From the cell containing the given text, extract its center point as [X, Y] coordinate. 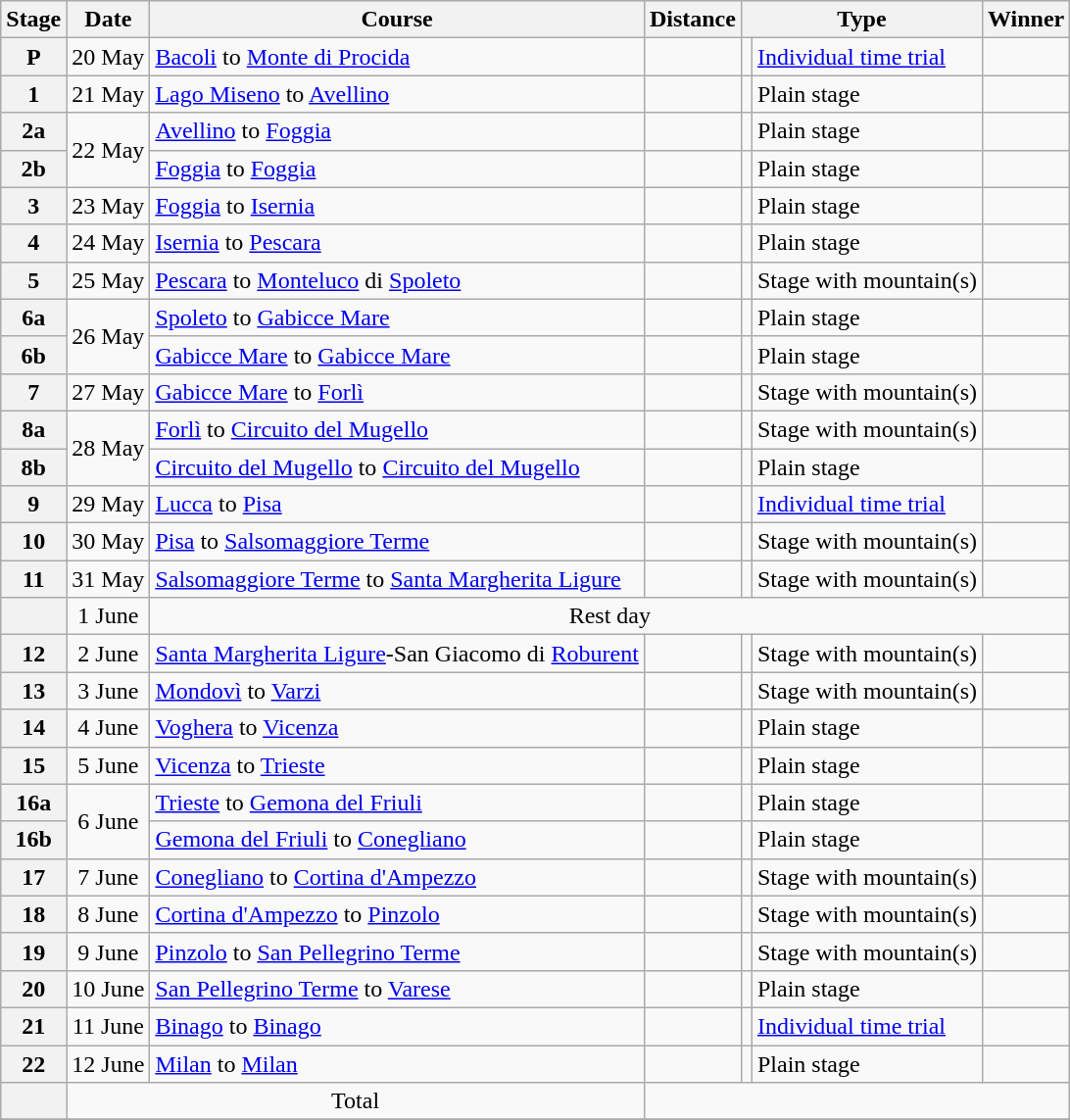
Pescara to Monteluco di Spoleto [397, 280]
10 June [108, 989]
20 [33, 989]
12 June [108, 1063]
Pisa to Salsomaggiore Terme [397, 542]
4 June [108, 728]
Gemona del Friuli to Conegliano [397, 840]
Trieste to Gemona del Friuli [397, 803]
7 [33, 392]
21 May [108, 94]
16b [33, 840]
1 [33, 94]
28 May [108, 448]
8b [33, 467]
29 May [108, 505]
2 June [108, 654]
Lucca to Pisa [397, 505]
1 June [108, 616]
22 May [108, 150]
10 [33, 542]
Stage [33, 20]
Date [108, 20]
17 [33, 877]
20 May [108, 57]
Forlì to Circuito del Mugello [397, 429]
Lago Miseno to Avellino [397, 94]
12 [33, 654]
31 May [108, 579]
Spoleto to Gabicce Mare [397, 317]
2b [33, 169]
16a [33, 803]
15 [33, 765]
11 [33, 579]
19 [33, 951]
9 June [108, 951]
Circuito del Mugello to Circuito del Mugello [397, 467]
11 June [108, 1026]
Gabicce Mare to Forlì [397, 392]
4 [33, 243]
Isernia to Pescara [397, 243]
26 May [108, 336]
Gabicce Mare to Gabicce Mare [397, 355]
Milan to Milan [397, 1063]
24 May [108, 243]
Foggia to Foggia [397, 169]
8 June [108, 914]
21 [33, 1026]
23 May [108, 206]
Mondovì to Varzi [397, 691]
9 [33, 505]
Santa Margherita Ligure-San Giacomo di Roburent [397, 654]
Foggia to Isernia [397, 206]
6b [33, 355]
Pinzolo to San Pellegrino Terme [397, 951]
Total [356, 1101]
Type [861, 20]
8a [33, 429]
Cortina d'Ampezzo to Pinzolo [397, 914]
Bacoli to Monte di Procida [397, 57]
Salsomaggiore Terme to Santa Margherita Ligure [397, 579]
Rest day [609, 616]
Course [397, 20]
2a [33, 131]
Distance [692, 20]
Avellino to Foggia [397, 131]
25 May [108, 280]
13 [33, 691]
San Pellegrino Terme to Varese [397, 989]
27 May [108, 392]
Binago to Binago [397, 1026]
5 [33, 280]
3 June [108, 691]
3 [33, 206]
18 [33, 914]
6 June [108, 821]
Conegliano to Cortina d'Ampezzo [397, 877]
Voghera to Vicenza [397, 728]
5 June [108, 765]
14 [33, 728]
6a [33, 317]
30 May [108, 542]
Winner [1025, 20]
P [33, 57]
7 June [108, 877]
Vicenza to Trieste [397, 765]
22 [33, 1063]
